Capture the cell that displays the provided text and extract its (X, Y) central coordinate. 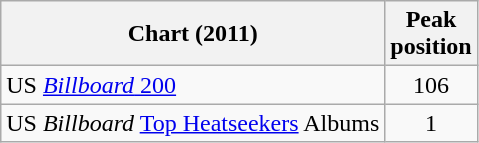
1 (431, 123)
Peakposition (431, 34)
US Billboard 200 (193, 85)
106 (431, 85)
Chart (2011) (193, 34)
US Billboard Top Heatseekers Albums (193, 123)
